Identify which cell holds the provided text, then report its [X, Y] central coordinate. 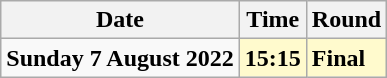
Time [272, 20]
Final [346, 58]
Sunday 7 August 2022 [120, 58]
Round [346, 20]
15:15 [272, 58]
Date [120, 20]
